Extract the [x, y] coordinate from the center of the cell holding the provided text.  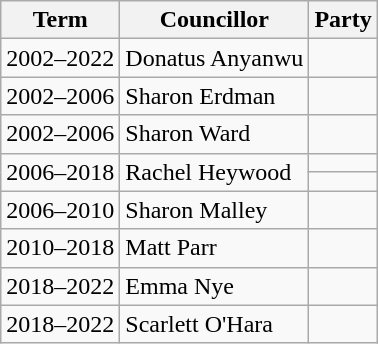
Sharon Malley [214, 210]
Emma Nye [214, 286]
Rachel Heywood [214, 172]
Matt Parr [214, 248]
2006–2010 [60, 210]
2006–2018 [60, 172]
Sharon Ward [214, 134]
Sharon Erdman [214, 96]
Donatus Anyanwu [214, 58]
Party [343, 20]
Councillor [214, 20]
Term [60, 20]
2002–2022 [60, 58]
2010–2018 [60, 248]
Scarlett O'Hara [214, 324]
